Output the (X, Y) coordinate of the center of the cell containing the given text.  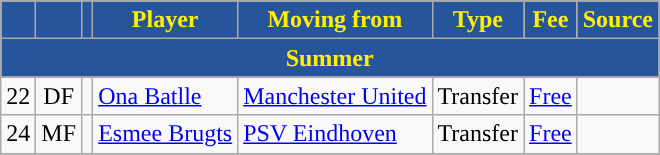
DF (59, 96)
Moving from (335, 20)
Summer (330, 58)
24 (18, 134)
PSV Eindhoven (335, 134)
22 (18, 96)
Fee (551, 20)
Source (618, 20)
MF (59, 134)
Type (478, 20)
Esmee Brugts (166, 134)
Manchester United (335, 96)
Player (166, 20)
Ona Batlle (166, 96)
